Pinpoint the cell where the given text exists, returning its [x, y] midpoint coordinate. 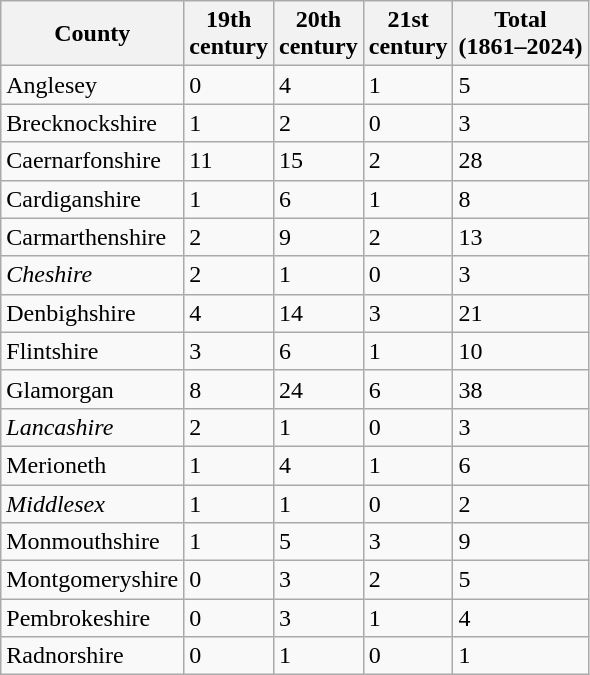
County [92, 34]
15 [319, 161]
Radnorshire [92, 656]
14 [319, 313]
10 [520, 351]
11 [229, 161]
21 [520, 313]
Total(1861–2024) [520, 34]
19thcentury [229, 34]
Cardiganshire [92, 199]
Lancashire [92, 427]
Middlesex [92, 503]
Pembrokeshire [92, 618]
38 [520, 389]
Anglesey [92, 85]
Flintshire [92, 351]
Caernarfonshire [92, 161]
24 [319, 389]
Brecknockshire [92, 123]
20thcentury [319, 34]
Denbighshire [92, 313]
Cheshire [92, 275]
21stcentury [408, 34]
13 [520, 237]
Montgomeryshire [92, 580]
28 [520, 161]
Glamorgan [92, 389]
Merioneth [92, 465]
Carmarthenshire [92, 237]
Monmouthshire [92, 542]
